Extract the [X, Y] coordinate from the center of the cell holding the provided text.  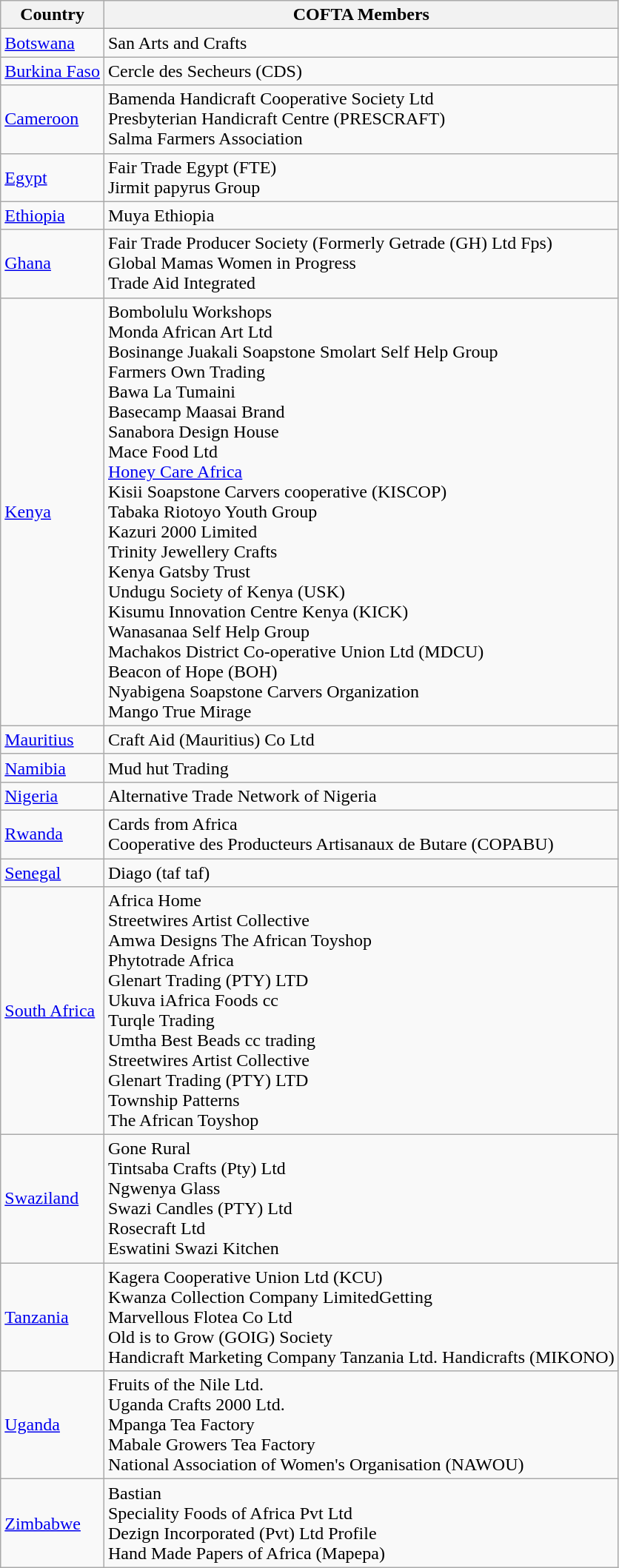
Burkina Faso [53, 71]
San Arts and Crafts [361, 43]
Ghana [53, 264]
Alternative Trade Network of Nigeria [361, 796]
Fruits of the Nile Ltd.Uganda Crafts 2000 Ltd.Mpanga Tea FactoryMabale Growers Tea FactoryNational Association of Women's Organisation (NAWOU) [361, 1425]
Cards from AfricaCooperative des Producteurs Artisanaux de Butare (COPABU) [361, 834]
Kenya [53, 512]
Ethiopia [53, 215]
Fair Trade Producer Society (Formerly Getrade (GH) Ltd Fps)Global Mamas Women in ProgressTrade Aid Integrated [361, 264]
BastianSpeciality Foods of Africa Pvt LtdDezign Incorporated (Pvt) Ltd ProfileHand Made Papers of Africa (Mapepa) [361, 1524]
Tanzania [53, 1317]
Mud hut Trading [361, 768]
Namibia [53, 768]
Zimbabwe [53, 1524]
Botswana [53, 43]
Rwanda [53, 834]
Craft Aid (Mauritius) Co Ltd [361, 740]
Cercle des Secheurs (CDS) [361, 71]
Bamenda Handicraft Cooperative Society LtdPresbyterian Handicraft Centre (PRESCRAFT)Salma Farmers Association [361, 119]
COFTA Members [361, 15]
South Africa [53, 1011]
Gone RuralTintsaba Crafts (Pty) LtdNgwenya GlassSwazi Candles (PTY) LtdRosecraft LtdEswatini Swazi Kitchen [361, 1199]
Cameroon [53, 119]
Diago (taf taf) [361, 873]
Nigeria [53, 796]
Country [53, 15]
Fair Trade Egypt (FTE)Jirmit papyrus Group [361, 178]
Uganda [53, 1425]
Senegal [53, 873]
Egypt [53, 178]
Swaziland [53, 1199]
Muya Ethiopia [361, 215]
Mauritius [53, 740]
